Scan for the cell matching the given text and deliver its [x, y] coordinate at center. 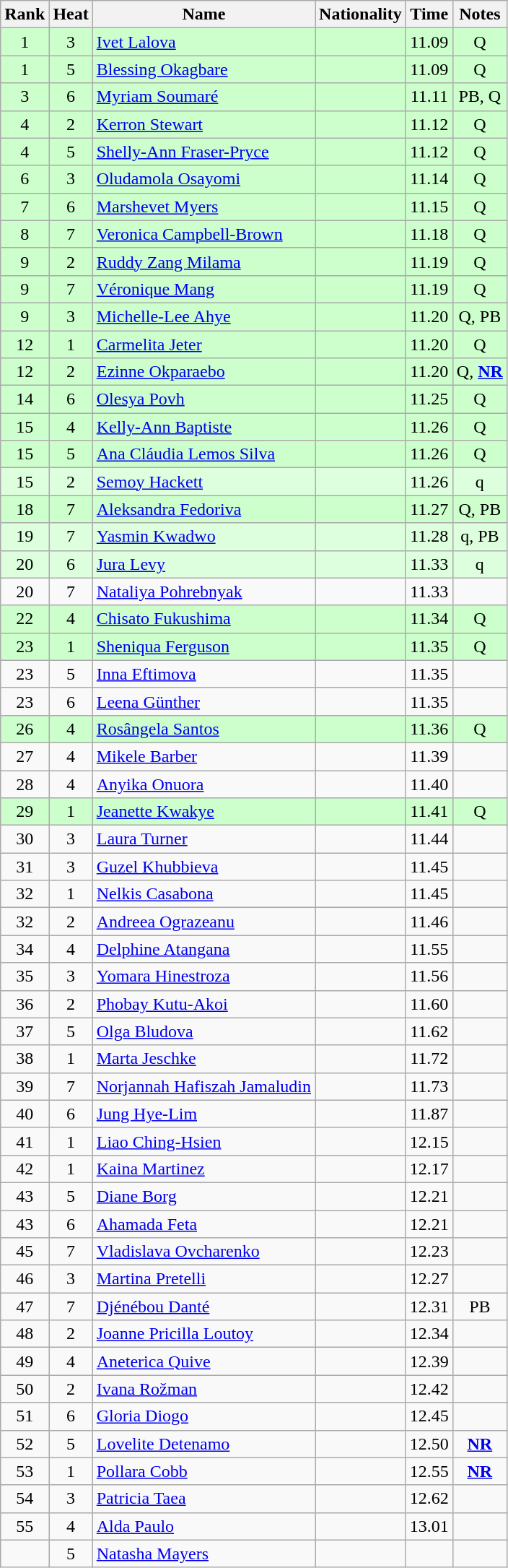
11.18 [429, 234]
Jung Hye-Lim [203, 1114]
Veronica Campbell-Brown [203, 234]
22 [25, 619]
Joanne Pricilla Loutoy [203, 1334]
27 [25, 756]
54 [25, 1499]
Chisato Fukushima [203, 619]
PB [479, 1307]
12.23 [429, 1252]
12.45 [429, 1416]
Véronique Mang [203, 289]
26 [25, 729]
11.15 [429, 207]
Anyika Onuora [203, 784]
11.55 [429, 949]
Andreea Ograzeanu [203, 922]
8 [25, 234]
Kaina Martinez [203, 1169]
55 [25, 1526]
11.39 [429, 756]
Notes [479, 14]
14 [25, 399]
11.62 [429, 1031]
Heat [71, 14]
11.34 [429, 619]
12.31 [429, 1307]
Alda Paulo [203, 1526]
Q, NR [479, 372]
Time [429, 14]
45 [25, 1252]
Nataliya Pohrebnyak [203, 592]
11.40 [429, 784]
Nationality [361, 14]
12.34 [429, 1334]
Jura Levy [203, 564]
Nelkis Casabona [203, 894]
42 [25, 1169]
37 [25, 1031]
Blessing Okagbare [203, 69]
51 [25, 1416]
Phobay Kutu-Akoi [203, 1004]
Ivana Rožman [203, 1389]
Olesya Povh [203, 399]
53 [25, 1471]
Diane Borg [203, 1196]
12.55 [429, 1471]
Olga Bludova [203, 1031]
Michelle-Lee Ahye [203, 316]
31 [25, 867]
Rosângela Santos [203, 729]
11.44 [429, 839]
11.41 [429, 812]
Martina Pretelli [203, 1279]
Ahamada Feta [203, 1224]
46 [25, 1279]
Oludamola Osayomi [203, 179]
Yomara Hinestroza [203, 976]
11.60 [429, 1004]
12.39 [429, 1361]
35 [25, 976]
Kerron Stewart [203, 124]
11.56 [429, 976]
Myriam Soumaré [203, 97]
Norjannah Hafiszah Jamaludin [203, 1086]
q, PB [479, 537]
Lovelite Detenamo [203, 1444]
18 [25, 509]
Delphine Atangana [203, 949]
Natasha Mayers [203, 1554]
48 [25, 1334]
11.87 [429, 1114]
47 [25, 1307]
11.28 [429, 537]
12.62 [429, 1499]
12.50 [429, 1444]
19 [25, 537]
Aleksandra Fedoriva [203, 509]
Gloria Diogo [203, 1416]
52 [25, 1444]
Ivet Lalova [203, 42]
39 [25, 1086]
11.73 [429, 1086]
29 [25, 812]
13.01 [429, 1526]
Carmelita Jeter [203, 345]
11.46 [429, 922]
Patricia Taea [203, 1499]
11.11 [429, 97]
12.27 [429, 1279]
Kelly-Ann Baptiste [203, 427]
PB, Q [479, 97]
Ana Cláudia Lemos Silva [203, 454]
Laura Turner [203, 839]
Sheniqua Ferguson [203, 646]
30 [25, 839]
Shelly-Ann Fraser-Pryce [203, 152]
Marta Jeschke [203, 1059]
11.25 [429, 399]
Liao Ching-Hsien [203, 1141]
40 [25, 1114]
11.36 [429, 729]
11.27 [429, 509]
Pollara Cobb [203, 1471]
12.15 [429, 1141]
38 [25, 1059]
Rank [25, 14]
Aneterica Quive [203, 1361]
Mikele Barber [203, 756]
12.42 [429, 1389]
Vladislava Ovcharenko [203, 1252]
34 [25, 949]
Name [203, 14]
49 [25, 1361]
Ezinne Okparaebo [203, 372]
Djénébou Danté [203, 1307]
Ruddy Zang Milama [203, 261]
11.72 [429, 1059]
Leena Günther [203, 701]
50 [25, 1389]
28 [25, 784]
36 [25, 1004]
41 [25, 1141]
Guzel Khubbieva [203, 867]
11.14 [429, 179]
Yasmin Kwadwo [203, 537]
Marshevet Myers [203, 207]
Inna Eftimova [203, 674]
12.17 [429, 1169]
Semoy Hackett [203, 482]
Jeanette Kwakye [203, 812]
